From the cell containing the given text, extract its center point as [X, Y] coordinate. 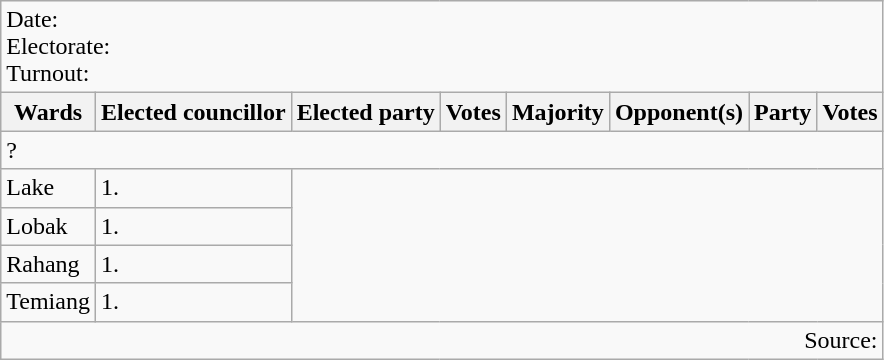
Source: [442, 340]
Opponent(s) [678, 112]
Elected councillor [193, 112]
Wards [48, 112]
Party [782, 112]
Lake [48, 188]
Majority [558, 112]
Elected party [366, 112]
Lobak [48, 226]
Rahang [48, 264]
? [442, 150]
Date: Electorate: Turnout: [442, 47]
Temiang [48, 302]
